Search for the cell housing the specified text and yield its (X, Y) center coordinate. 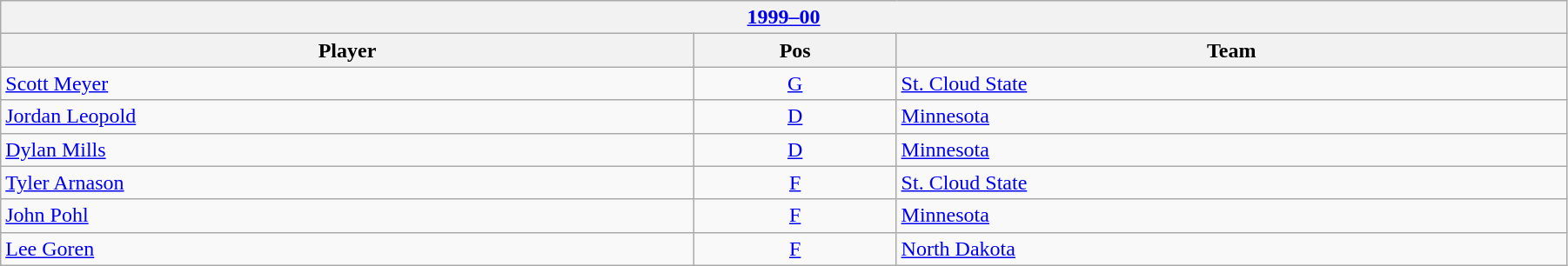
Scott Meyer (348, 83)
Jordan Leopold (348, 116)
John Pohl (348, 216)
G (795, 83)
Pos (795, 50)
North Dakota (1231, 249)
Team (1231, 50)
Player (348, 50)
1999–00 (784, 17)
Lee Goren (348, 249)
Tyler Arnason (348, 183)
Dylan Mills (348, 150)
